Find where the given text appears and provide that cell's center as [x, y] coordinate. 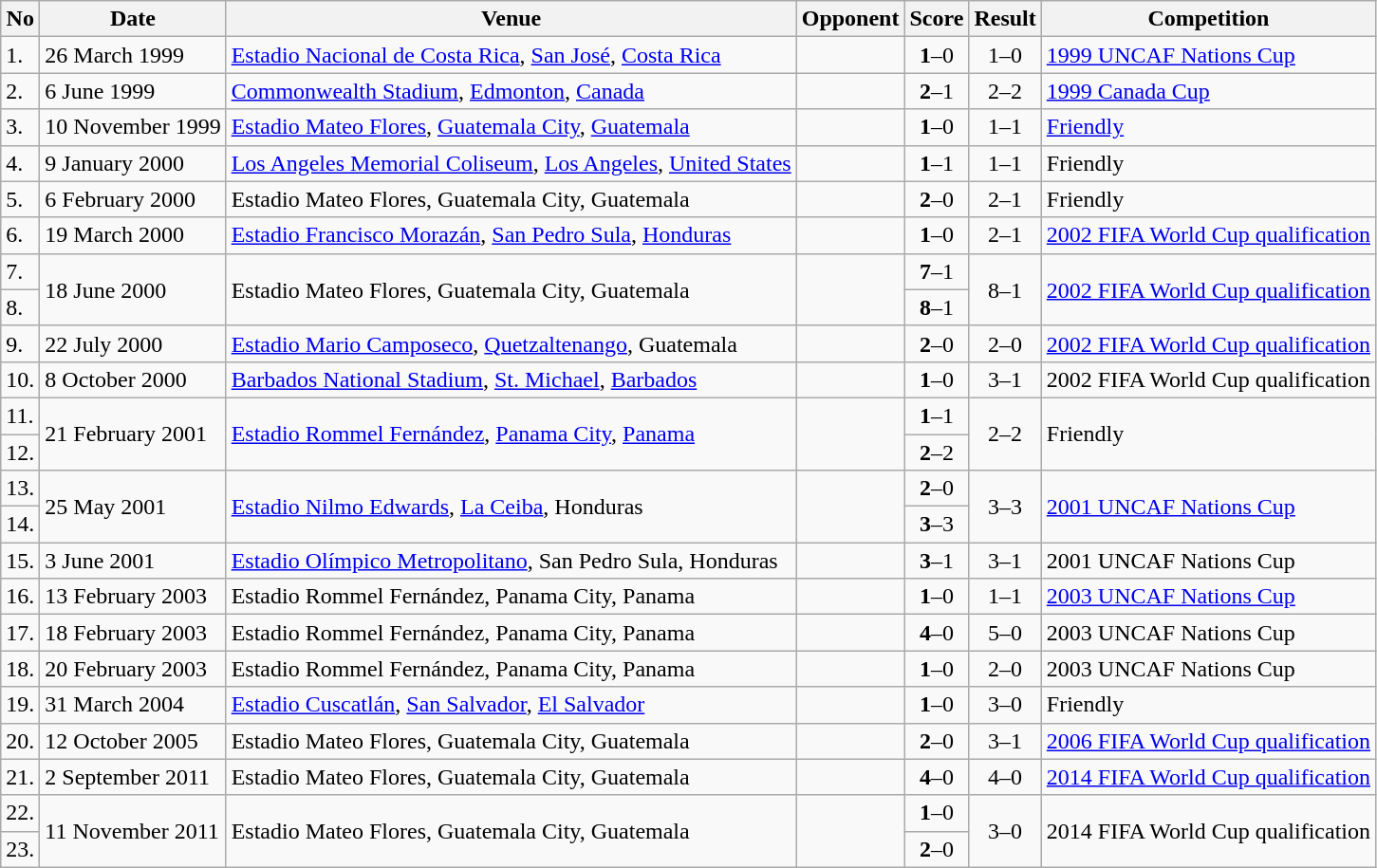
6 June 1999 [133, 91]
Competition [1208, 19]
Venue [511, 19]
2 September 2011 [133, 777]
Date [133, 19]
Estadio Cuscatlán, San Salvador, El Salvador [511, 705]
Estadio Olímpico Metropolitano, San Pedro Sula, Honduras [511, 561]
17. [21, 633]
6 February 2000 [133, 199]
10. [21, 379]
22. [21, 813]
9. [21, 343]
No [21, 19]
19. [21, 705]
8. [21, 307]
1999 UNCAF Nations Cup [1208, 55]
Opponent [850, 19]
19 March 2000 [133, 235]
2006 FIFA World Cup qualification [1208, 741]
Estadio Nacional de Costa Rica, San José, Costa Rica [511, 55]
Result [1005, 19]
23. [21, 849]
6. [21, 235]
7–1 [937, 271]
2. [21, 91]
1999 Canada Cup [1208, 91]
3 June 2001 [133, 561]
Commonwealth Stadium, Edmonton, Canada [511, 91]
5. [21, 199]
18. [21, 669]
31 March 2004 [133, 705]
11 November 2011 [133, 831]
3. [21, 127]
18 February 2003 [133, 633]
12 October 2005 [133, 741]
Barbados National Stadium, St. Michael, Barbados [511, 379]
13 February 2003 [133, 597]
5–0 [1005, 633]
22 July 2000 [133, 343]
Estadio Francisco Morazán, San Pedro Sula, Honduras [511, 235]
13. [21, 489]
8 October 2000 [133, 379]
Los Angeles Memorial Coliseum, Los Angeles, United States [511, 163]
1. [21, 55]
11. [21, 416]
18 June 2000 [133, 289]
15. [21, 561]
12. [21, 452]
9 January 2000 [133, 163]
25 May 2001 [133, 507]
16. [21, 597]
Score [937, 19]
4. [21, 163]
20 February 2003 [133, 669]
10 November 1999 [133, 127]
Estadio Mario Camposeco, Quetzaltenango, Guatemala [511, 343]
Estadio Nilmo Edwards, La Ceiba, Honduras [511, 507]
14. [21, 525]
7. [21, 271]
21 February 2001 [133, 434]
20. [21, 741]
21. [21, 777]
26 March 1999 [133, 55]
